Find where the given text appears and provide that cell's center as [X, Y] coordinate. 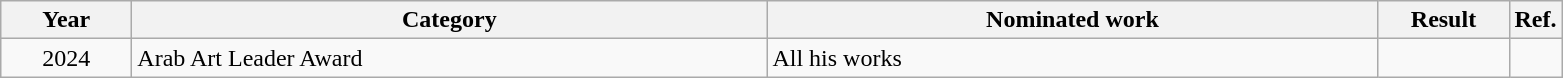
Nominated work [1072, 20]
2024 [66, 58]
Category [450, 20]
Arab Art Leader Award [450, 58]
Result [1444, 20]
Ref. [1536, 20]
All his works [1072, 58]
Year [66, 20]
